Output the [X, Y] coordinate of the center of the cell containing the given text.  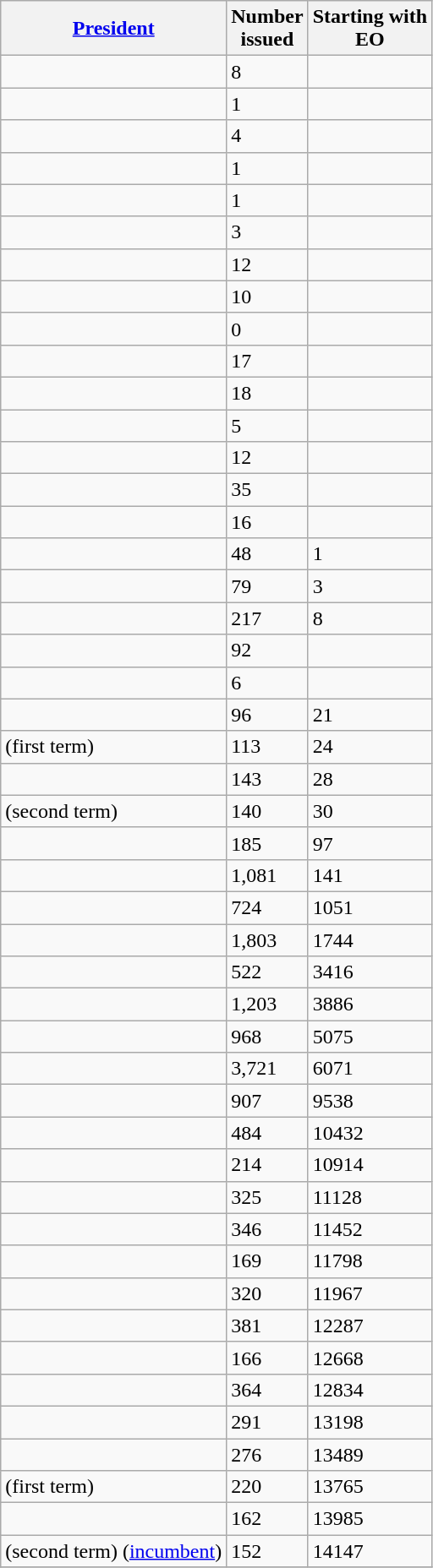
5 [267, 425]
185 [267, 843]
1,081 [267, 875]
3,721 [267, 1069]
(second term) (incumbent) [113, 1551]
13489 [370, 1454]
1744 [370, 940]
364 [267, 1390]
10 [267, 297]
169 [267, 1261]
11452 [370, 1229]
6 [267, 683]
11967 [370, 1293]
21 [370, 715]
9538 [370, 1101]
13198 [370, 1422]
4 [267, 136]
11128 [370, 1197]
30 [370, 811]
17 [267, 361]
484 [267, 1133]
162 [267, 1519]
346 [267, 1229]
92 [267, 651]
Starting withEO [370, 29]
1,203 [267, 1004]
28 [370, 779]
217 [267, 618]
140 [267, 811]
Numberissued [267, 29]
141 [370, 875]
1,803 [267, 940]
214 [267, 1165]
143 [267, 779]
522 [267, 972]
113 [267, 747]
16 [267, 522]
724 [267, 907]
276 [267, 1454]
0 [267, 329]
10432 [370, 1133]
35 [267, 490]
3416 [370, 972]
96 [267, 715]
166 [267, 1358]
14147 [370, 1551]
48 [267, 554]
13985 [370, 1519]
907 [267, 1101]
97 [370, 843]
(second term) [113, 811]
18 [267, 393]
11798 [370, 1261]
1051 [370, 907]
3886 [370, 1004]
President [113, 29]
24 [370, 747]
6071 [370, 1069]
13765 [370, 1487]
5075 [370, 1037]
220 [267, 1487]
320 [267, 1293]
79 [267, 586]
12668 [370, 1358]
10914 [370, 1165]
381 [267, 1326]
968 [267, 1037]
12834 [370, 1390]
152 [267, 1551]
325 [267, 1197]
291 [267, 1422]
12287 [370, 1326]
